Capture the cell that displays the provided text and extract its [X, Y] central coordinate. 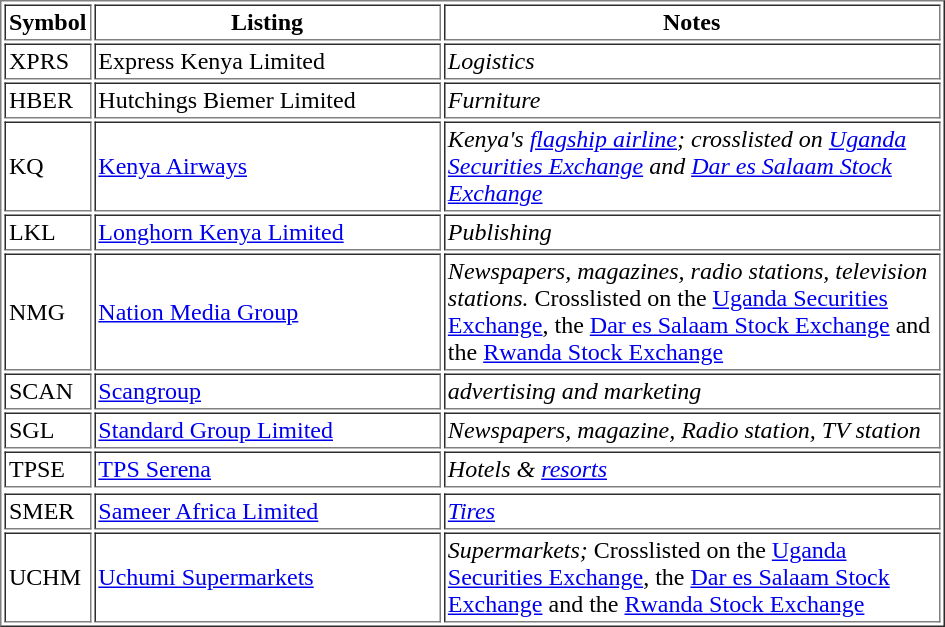
Publishing [691, 232]
Tires [691, 512]
HBER [47, 100]
XPRS [47, 62]
NMG [47, 312]
SGL [47, 430]
Standard Group Limited [267, 430]
Supermarkets; Crosslisted on the Uganda Securities Exchange, the Dar es Salaam Stock Exchange and the Rwanda Stock Exchange [691, 577]
Kenya Airways [267, 167]
SCAN [47, 392]
LKL [47, 232]
Nation Media Group [267, 312]
Sameer Africa Limited [267, 512]
SMER [47, 512]
Scangroup [267, 392]
advertising and marketing [691, 392]
UCHM [47, 577]
Longhorn Kenya Limited [267, 232]
Hutchings Biemer Limited [267, 100]
Furniture [691, 100]
Kenya's flagship airline; crosslisted on Uganda Securities Exchange and Dar es Salaam Stock Exchange [691, 167]
TPSE [47, 470]
Express Kenya Limited [267, 62]
Notes [691, 22]
KQ [47, 167]
Listing [267, 22]
Logistics [691, 62]
Uchumi Supermarkets [267, 577]
TPS Serena [267, 470]
Symbol [47, 22]
Hotels & resorts [691, 470]
Newspapers, magazine, Radio station, TV station [691, 430]
